Return (x, y) of the center of cell containing provided text 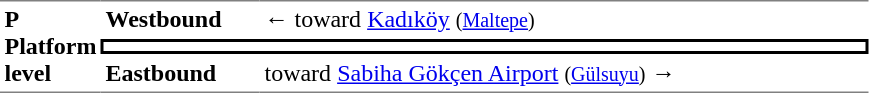
toward Sabiha Gökçen Airport (Gülsuyu) → (564, 74)
PPlatform level (50, 46)
Eastbound (180, 74)
← toward Kadıköy (Maltepe) (564, 20)
Westbound (180, 20)
